Identify which cell holds the provided text, then report its (x, y) central coordinate. 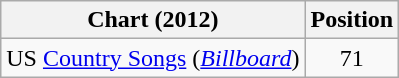
Position (352, 20)
US Country Songs (Billboard) (153, 58)
Chart (2012) (153, 20)
71 (352, 58)
